Capture the cell that displays the provided text and extract its (X, Y) central coordinate. 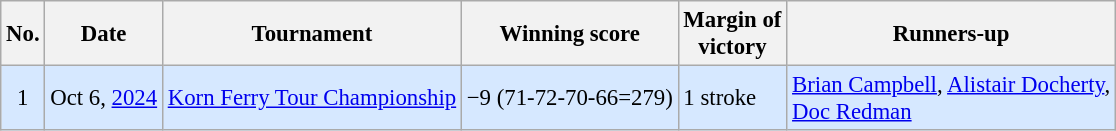
1 (23, 98)
Korn Ferry Tour Championship (312, 98)
No. (23, 34)
Tournament (312, 34)
Margin ofvictory (732, 34)
Runners-up (952, 34)
Date (104, 34)
1 stroke (732, 98)
Winning score (570, 34)
−9 (71-72-70-66=279) (570, 98)
Brian Campbell, Alistair Docherty, Doc Redman (952, 98)
Oct 6, 2024 (104, 98)
